Return (x, y) of the center of cell containing provided text 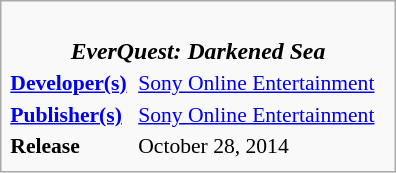
Publisher(s) (72, 114)
Release (72, 146)
Developer(s) (72, 83)
EverQuest: Darkened Sea (198, 38)
October 28, 2014 (262, 146)
